For the text-containing cell, return its midpoint in (x, y) coordinate format. 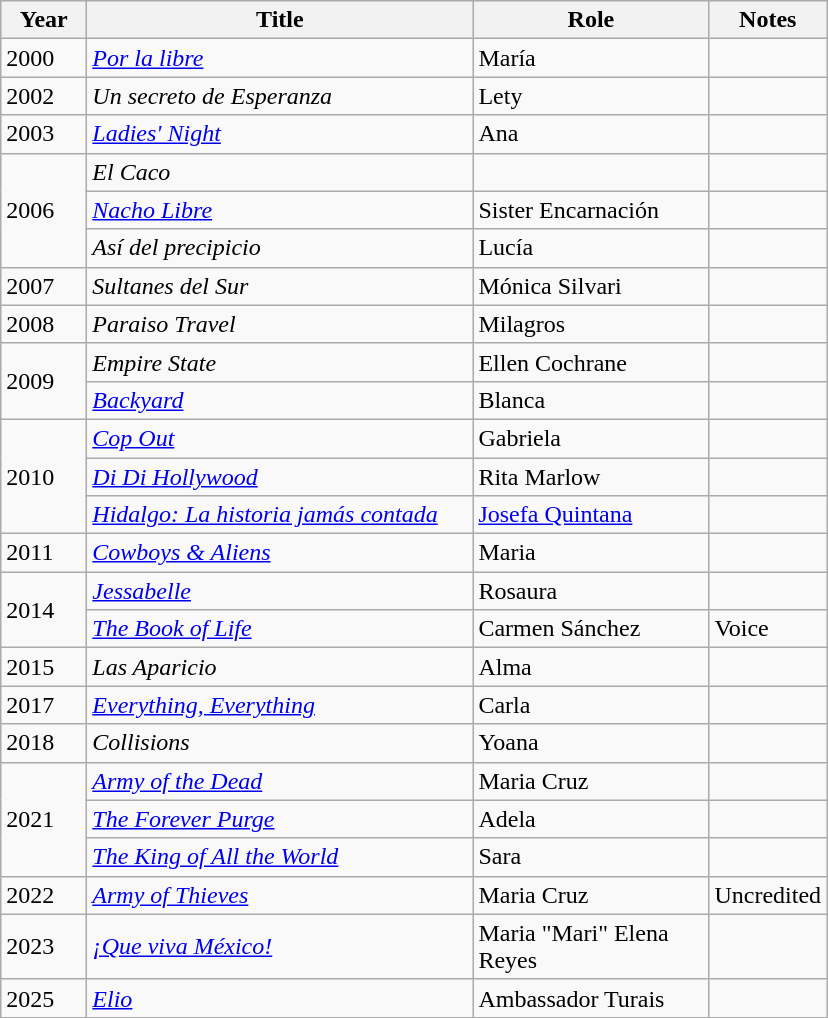
Ambassador Turais (591, 998)
Army of Thieves (280, 895)
El Caco (280, 172)
María (591, 58)
Backyard (280, 400)
Sara (591, 857)
The Book of Life (280, 629)
Uncredited (768, 895)
Adela (591, 819)
Rosaura (591, 591)
Title (280, 20)
2002 (44, 96)
Collisions (280, 743)
2023 (44, 946)
2006 (44, 210)
Gabriela (591, 438)
Role (591, 20)
Blanca (591, 400)
Así del precipicio (280, 248)
2010 (44, 476)
Las Aparicio (280, 667)
2022 (44, 895)
2018 (44, 743)
2015 (44, 667)
2000 (44, 58)
Carmen Sánchez (591, 629)
Milagros (591, 324)
Cop Out (280, 438)
2025 (44, 998)
Everything, Everything (280, 705)
Elio (280, 998)
Sister Encarnación (591, 210)
Yoana (591, 743)
Carla (591, 705)
2014 (44, 610)
Un secreto de Esperanza (280, 96)
The King of All the World (280, 857)
Mónica Silvari (591, 286)
2009 (44, 381)
2011 (44, 553)
Empire State (280, 362)
2008 (44, 324)
Paraiso Travel (280, 324)
Alma (591, 667)
Notes (768, 20)
Sultanes del Sur (280, 286)
Rita Marlow (591, 477)
The Forever Purge (280, 819)
Lucía (591, 248)
Di Di Hollywood (280, 477)
Year (44, 20)
Cowboys & Aliens (280, 553)
Nacho Libre (280, 210)
Lety (591, 96)
Ana (591, 134)
¡Que viva México! (280, 946)
Maria "Mari" Elena Reyes (591, 946)
Por la libre (280, 58)
2021 (44, 819)
2017 (44, 705)
Ellen Cochrane (591, 362)
2007 (44, 286)
Army of the Dead (280, 781)
Josefa Quintana (591, 515)
Ladies' Night (280, 134)
Voice (768, 629)
Jessabelle (280, 591)
Maria (591, 553)
Hidalgo: La historia jamás contada (280, 515)
2003 (44, 134)
